Scan for the cell matching the given text and deliver its [X, Y] coordinate at center. 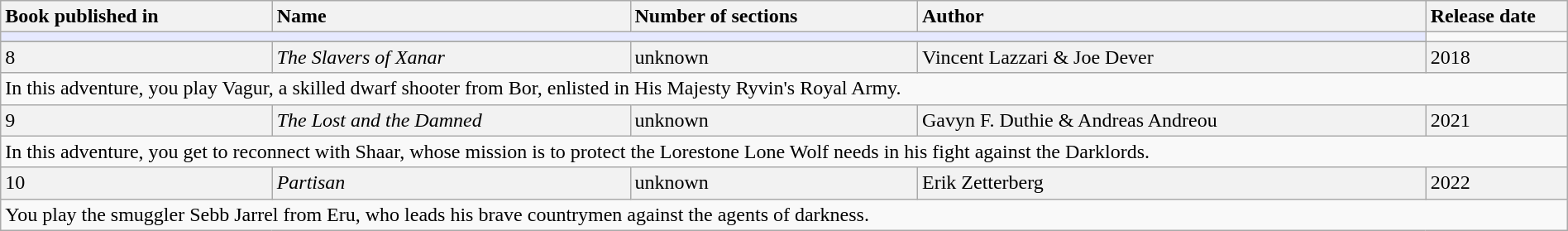
In this adventure, you play Vagur, a skilled dwarf shooter from Bor, enlisted in His Majesty Ryvin's Royal Army. [713, 89]
2018 [1497, 57]
Erik Zetterberg [1171, 183]
Gavyn F. Duthie & Andreas Andreou [1171, 120]
Release date [1497, 17]
In this adventure, you get to reconnect with Shaar, whose mission is to protect the Lorestone Lone Wolf needs in his fight against the Darklords. [713, 152]
Name [452, 17]
Number of sections [774, 17]
The Lost and the Damned [452, 120]
8 [136, 57]
2022 [1497, 183]
Book published in [136, 17]
You play the smuggler Sebb Jarrel from Eru, who leads his brave countrymen against the agents of darkness. [713, 214]
2021 [1497, 120]
Partisan [452, 183]
Author [1171, 17]
The Slavers of Xanar [452, 57]
10 [136, 183]
9 [136, 120]
Vincent Lazzari & Joe Dever [1171, 57]
